Provide the (X, Y) coordinate of the cell's center where the given text is located.  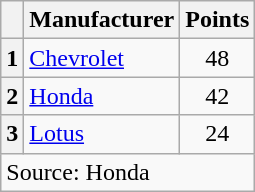
Lotus (102, 134)
Source: Honda (128, 172)
Points (218, 20)
1 (12, 58)
24 (218, 134)
Chevrolet (102, 58)
2 (12, 96)
48 (218, 58)
Manufacturer (102, 20)
3 (12, 134)
42 (218, 96)
Honda (102, 96)
